Capture the cell that displays the provided text and extract its (x, y) central coordinate. 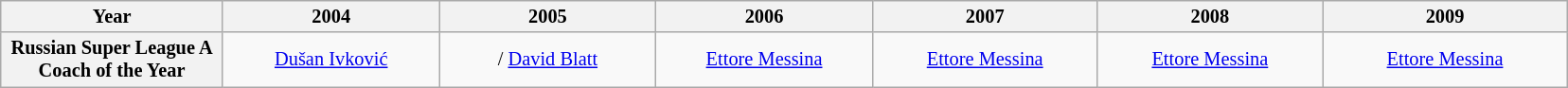
2005 (547, 16)
2007 (985, 16)
Year (112, 16)
2008 (1210, 16)
2006 (765, 16)
/ David Blatt (547, 60)
Dušan Ivković (331, 60)
2004 (331, 16)
Russian Super League A Coach of the Year (112, 60)
2009 (1445, 16)
